From the cell containing the given text, extract its center point as (x, y) coordinate. 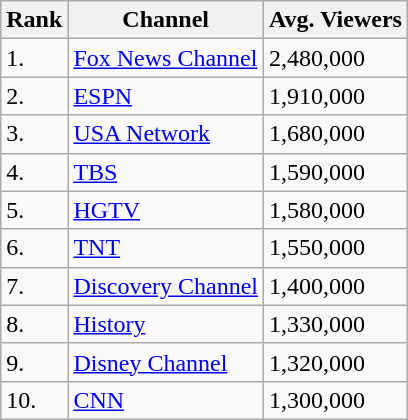
Rank (34, 20)
6. (34, 248)
Disney Channel (166, 362)
8. (34, 324)
1. (34, 58)
1,580,000 (336, 210)
10. (34, 400)
History (166, 324)
USA Network (166, 134)
ESPN (166, 96)
Avg. Viewers (336, 20)
Discovery Channel (166, 286)
7. (34, 286)
1,300,000 (336, 400)
TNT (166, 248)
TBS (166, 172)
HGTV (166, 210)
1,400,000 (336, 286)
Fox News Channel (166, 58)
2,480,000 (336, 58)
1,910,000 (336, 96)
CNN (166, 400)
1,550,000 (336, 248)
9. (34, 362)
1,590,000 (336, 172)
3. (34, 134)
5. (34, 210)
Channel (166, 20)
1,680,000 (336, 134)
1,330,000 (336, 324)
4. (34, 172)
2. (34, 96)
1,320,000 (336, 362)
